Identify which cell holds the provided text, then report its (x, y) central coordinate. 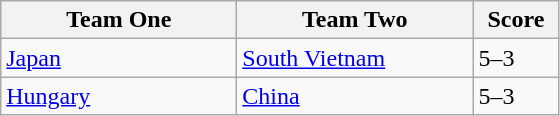
Team One (119, 20)
Team Two (355, 20)
Japan (119, 58)
South Vietnam (355, 58)
China (355, 96)
Hungary (119, 96)
Score (516, 20)
